Extract the [X, Y] coordinate from the center of the cell holding the provided text.  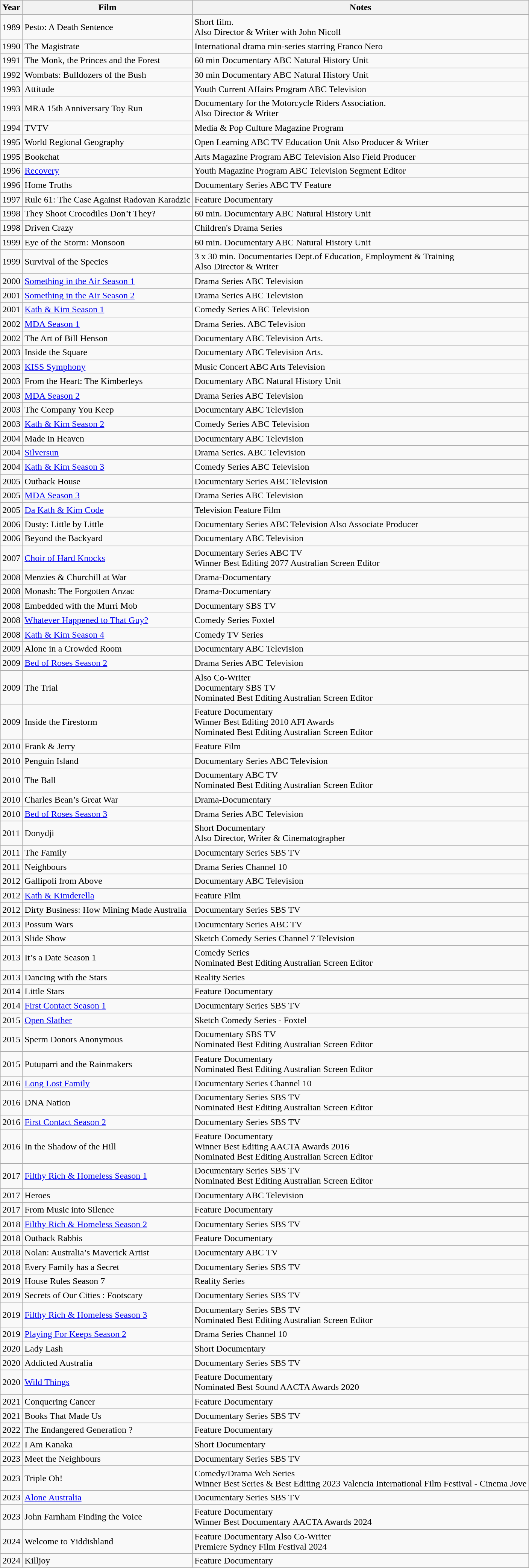
John Farnham Finding the Voice [108, 1517]
MDA Season 2 [108, 395]
Documentary Series ABC TV [361, 924]
Eye of the Storm: Monsoon [108, 242]
Year [11, 8]
The Monk, the Princes and the Forest [108, 60]
Donydji [108, 833]
The Magistrate [108, 46]
Something in the Air Season 1 [108, 281]
Documentary SBS TVNominated Best Editing Australian Screen Editor [361, 1039]
Survival of the Species [108, 262]
The Endangered Generation ? [108, 1430]
MRA 15th Anniversary Toy Run [108, 108]
I Am Kanaka [108, 1444]
Penguin Island [108, 761]
Frank & Jerry [108, 747]
2000 [11, 281]
Beyond the Backyard [108, 538]
Inside the Square [108, 352]
Choir of Hard Knocks [108, 558]
Open Slather [108, 1020]
Also Co-WriterDocumentary SBS TVNominated Best Editing Australian Screen Editor [361, 688]
1990 [11, 46]
3 x 30 min. Documentaries Dept.of Education, Employment & TrainingAlso Director & Writer [361, 262]
Arts Magazine Program ABC Television Also Field Producer [361, 156]
Children's Drama Series [361, 228]
World Regional Geography [108, 142]
Something in the Air Season 2 [108, 295]
Kath & Kim Season 3 [108, 467]
Neighbours [108, 867]
Sperm Donors Anonymous [108, 1039]
KISS Symphony [108, 367]
Dusty: Little by Little [108, 524]
Comedy/Drama Web SeriesWinner Best Series & Best Editing 2023 Valencia International Film Festival - Cinema Jove [361, 1478]
60 min Documentary ABC Natural History Unit [361, 60]
Da Kath & Kim Code [108, 510]
Welcome to Yiddishland [108, 1541]
Embedded with the Murri Mob [108, 606]
The Trial [108, 688]
1991 [11, 60]
Triple Oh! [108, 1478]
Dancing with the Stars [108, 977]
The Ball [108, 780]
Feature DocumentaryNominated Best Sound AACTA Awards 2020 [361, 1382]
The Family [108, 853]
Conquering Cancer [108, 1402]
Nolan: Australia’s Maverick Artist [108, 1252]
Bed of Roses Season 3 [108, 814]
Little Stars [108, 992]
Open Learning ABC TV Education Unit Also Producer & Writer [361, 142]
Documentary for the Motorcycle Riders Association.Also Director & Writer [361, 108]
Monash: The Forgotten Anzac [108, 591]
Kath & Kim Season 1 [108, 310]
1994 [11, 128]
It’s a Date Season 1 [108, 957]
From the Heart: The Kimberleys [108, 381]
Lady Lash [108, 1349]
Notes [361, 8]
Filthy Rich & Homeless Season 3 [108, 1315]
Possum Wars [108, 924]
Driven Crazy [108, 228]
Bookchat [108, 156]
In the Shadow of the Hill [108, 1146]
Feature DocumentaryWinner Best Documentary AACTA Awards 2024 [361, 1517]
Music Concert ABC Arts Television [361, 367]
Heroes [108, 1195]
Putuparri and the Rainmakers [108, 1064]
Feature Documentary Also Co-WriterPremiere Sydney Film Festival 2024 [361, 1541]
First Contact Season 2 [108, 1122]
Pesto: A Death Sentence [108, 27]
Rule 61: The Case Against Radovan Karadzic [108, 200]
Wombats: Bulldozers of the Bush [108, 75]
Sketch Comedy Series Channel 7 Television [361, 938]
Made in Heaven [108, 438]
MDA Season 1 [108, 324]
From Music into Silence [108, 1210]
Short DocumentaryAlso Director, Writer & Cinematographer [361, 833]
International drama min-series starring Franco Nero [361, 46]
Whatever Happened to That Guy? [108, 620]
Documentary Series ABC TVWinner Best Editing 2077 Australian Screen Editor [361, 558]
Menzies & Churchill at War [108, 577]
Comedy SeriesNominated Best Editing Australian Screen Editor [361, 957]
Documentary ABC TVNominated Best Editing Australian Screen Editor [361, 780]
Documentary SBS TV [361, 606]
Youth Magazine Program ABC Television Segment Editor [361, 171]
Kath & Kim Season 2 [108, 424]
Alone Australia [108, 1497]
1989 [11, 27]
DNA Nation [108, 1102]
MDA Season 3 [108, 496]
Inside the Firestorm [108, 722]
Gallipoli from Above [108, 881]
Media & Pop Culture Magazine Program [361, 128]
Playing For Keeps Season 2 [108, 1334]
Comedy TV Series [361, 634]
Outback Rabbis [108, 1238]
Every Family has a Secret [108, 1267]
Youth Current Affairs Program ABC Television [361, 89]
Attitude [108, 89]
Documentary Series ABC Television Also Associate Producer [361, 524]
Filthy Rich & Homeless Season 2 [108, 1224]
Bed of Roses Season 2 [108, 663]
Kath & Kim Season 4 [108, 634]
Feature DocumentaryNominated Best Editing Australian Screen Editor [361, 1064]
Charles Bean’s Great War [108, 800]
First Contact Season 1 [108, 1006]
Short film.Also Director & Writer with John Nicoll [361, 27]
Addicted Australia [108, 1363]
Dirty Business: How Mining Made Australia [108, 910]
They Shoot Crocodiles Don’t They? [108, 214]
Feature DocumentaryWinner Best Editing 2010 AFI Awards Nominated Best Editing Australian Screen Editor [361, 722]
The Company You Keep [108, 410]
Documentary Series ABC TV Feature [361, 185]
Long Lost Family [108, 1083]
Recovery [108, 171]
1997 [11, 200]
Filthy Rich & Homeless Season 1 [108, 1176]
Outback House [108, 481]
TVTV [108, 128]
Meet the Neighbours [108, 1459]
1992 [11, 75]
30 min Documentary ABC Natural History Unit [361, 75]
Killjoy [108, 1561]
The Art of Bill Henson [108, 338]
Feature DocumentaryWinner Best Editing AACTA Awards 2016 Nominated Best Editing Australian Screen Editor [361, 1146]
Wild Things [108, 1382]
Documentary Series Channel 10 [361, 1083]
Television Feature Film [361, 510]
Home Truths [108, 185]
2007 [11, 558]
Documentary ABC Natural History Unit [361, 381]
Slide Show [108, 938]
Sketch Comedy Series - Foxtel [361, 1020]
Secrets of Our Cities : Footscary [108, 1296]
Kath & Kimderella [108, 895]
Silversun [108, 453]
House Rules Season 7 [108, 1281]
Alone in a Crowded Room [108, 649]
Comedy Series Foxtel [361, 620]
Books That Made Us [108, 1416]
Documentary ABC TV [361, 1252]
Film [108, 8]
